Identify which cell holds the provided text, then report its (X, Y) central coordinate. 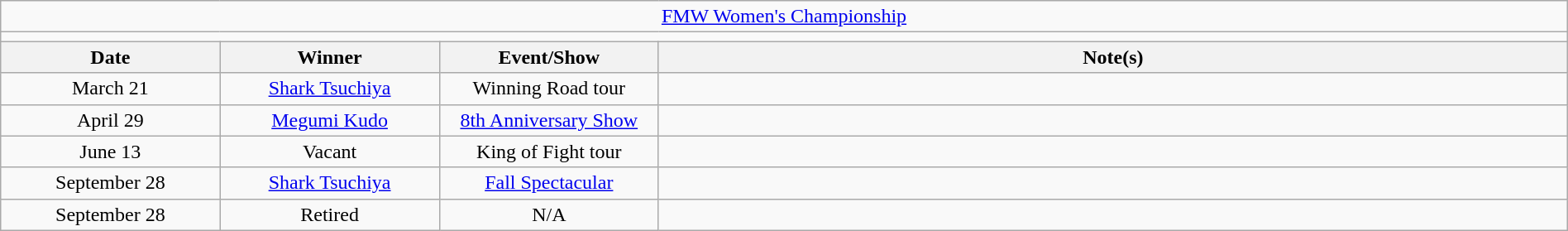
June 13 (111, 152)
Fall Spectacular (549, 183)
Vacant (329, 152)
April 29 (111, 120)
Megumi Kudo (329, 120)
N/A (549, 214)
FMW Women's Championship (784, 17)
Winning Road tour (549, 89)
Date (111, 57)
King of Fight tour (549, 152)
Winner (329, 57)
Note(s) (1113, 57)
Event/Show (549, 57)
8th Anniversary Show (549, 120)
March 21 (111, 89)
Retired (329, 214)
